Extract the (x, y) coordinate from the center of the cell holding the provided text.  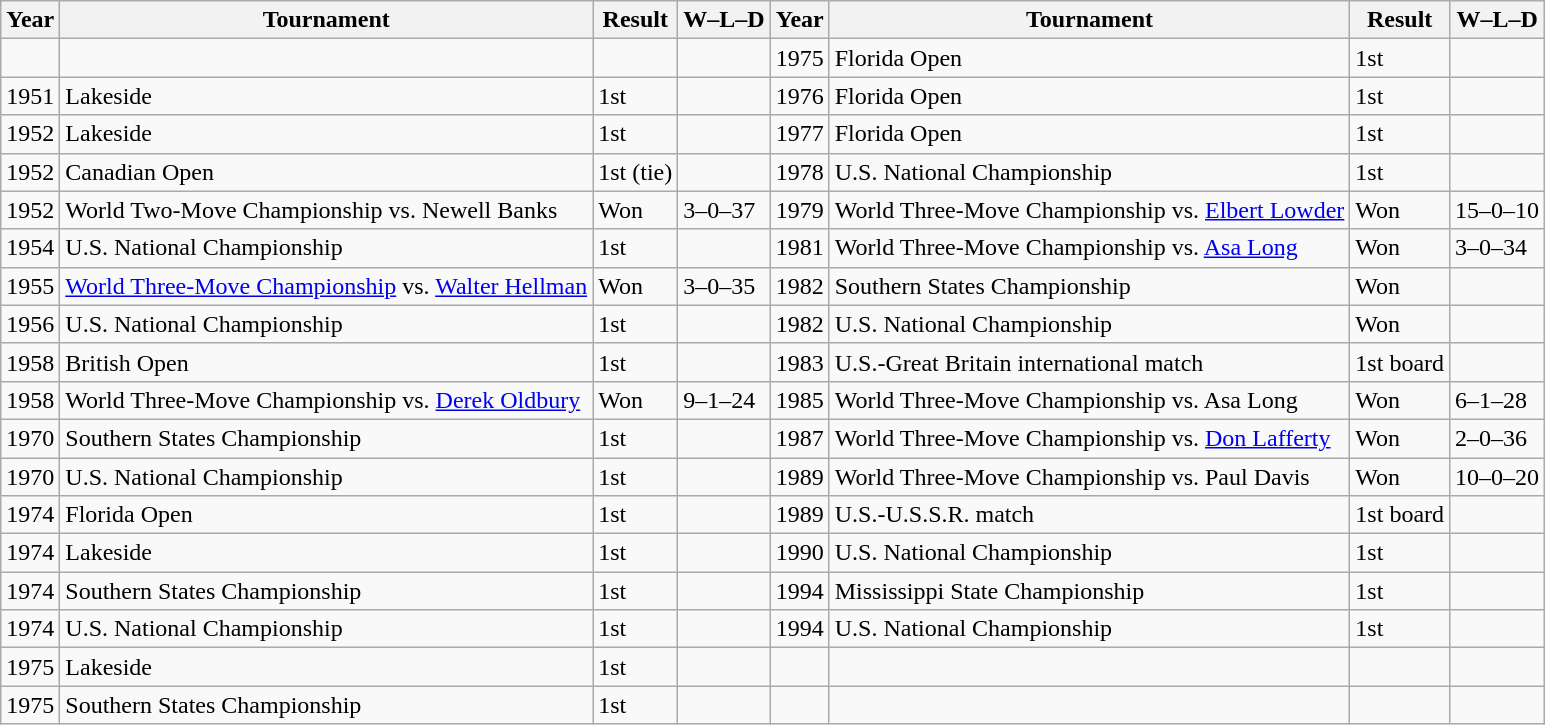
Mississippi State Championship (1090, 591)
1987 (800, 438)
6–1–28 (1498, 400)
World Two-Move Championship vs. Newell Banks (326, 210)
10–0–20 (1498, 477)
1985 (800, 400)
1990 (800, 553)
2–0–36 (1498, 438)
World Three-Move Championship vs. Elbert Lowder (1090, 210)
British Open (326, 362)
1956 (30, 324)
Canadian Open (326, 172)
U.S.-Great Britain international match (1090, 362)
3–0–34 (1498, 248)
1977 (800, 134)
3–0–35 (724, 286)
1976 (800, 96)
1978 (800, 172)
U.S.-U.S.S.R. match (1090, 515)
9–1–24 (724, 400)
1981 (800, 248)
World Three-Move Championship vs. Derek Oldbury (326, 400)
1954 (30, 248)
1951 (30, 96)
World Three-Move Championship vs. Don Lafferty (1090, 438)
15–0–10 (1498, 210)
World Three-Move Championship vs. Paul Davis (1090, 477)
1st (tie) (636, 172)
World Three-Move Championship vs. Walter Hellman (326, 286)
1983 (800, 362)
1955 (30, 286)
3–0–37 (724, 210)
1979 (800, 210)
